Output the [x, y] coordinate of the center of the cell containing the given text.  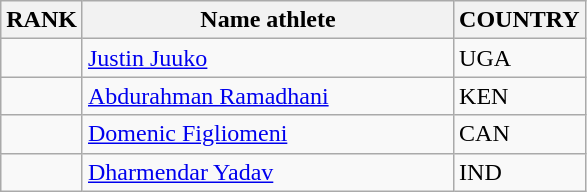
UGA [520, 58]
Abdurahman Ramadhani [268, 96]
Domenic Figliomeni [268, 134]
Name athlete [268, 20]
IND [520, 172]
COUNTRY [520, 20]
Justin Juuko [268, 58]
KEN [520, 96]
CAN [520, 134]
RANK [42, 20]
Dharmendar Yadav [268, 172]
